Pinpoint the cell where the given text exists, returning its (X, Y) midpoint coordinate. 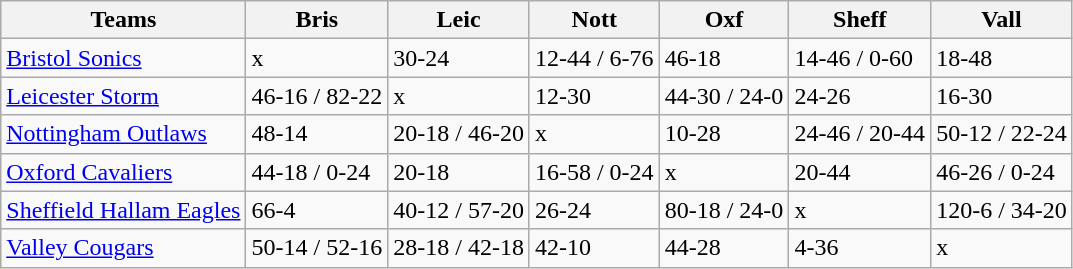
66-4 (317, 210)
14-46 / 0-60 (860, 58)
50-14 / 52-16 (317, 248)
46-16 / 82-22 (317, 96)
10-28 (724, 134)
24-46 / 20-44 (860, 134)
48-14 (317, 134)
20-18 / 46-20 (459, 134)
12-30 (594, 96)
44-30 / 24-0 (724, 96)
Bristol Sonics (124, 58)
80-18 / 24-0 (724, 210)
16-58 / 0-24 (594, 172)
28-18 / 42-18 (459, 248)
Valley Cougars (124, 248)
Leicester Storm (124, 96)
4-36 (860, 248)
30-24 (459, 58)
120-6 / 34-20 (1002, 210)
Leic (459, 20)
Bris (317, 20)
Vall (1002, 20)
46-26 / 0-24 (1002, 172)
20-44 (860, 172)
20-18 (459, 172)
Sheff (860, 20)
18-48 (1002, 58)
Sheffield Hallam Eagles (124, 210)
24-26 (860, 96)
Teams (124, 20)
44-18 / 0-24 (317, 172)
44-28 (724, 248)
16-30 (1002, 96)
50-12 / 22-24 (1002, 134)
Oxford Cavaliers (124, 172)
Nott (594, 20)
42-10 (594, 248)
46-18 (724, 58)
40-12 / 57-20 (459, 210)
12-44 / 6-76 (594, 58)
Oxf (724, 20)
Nottingham Outlaws (124, 134)
26-24 (594, 210)
